From the cell containing the given text, extract its center point as (x, y) coordinate. 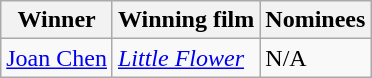
Little Flower (186, 58)
Winning film (186, 20)
Joan Chen (57, 58)
N/A (316, 58)
Winner (57, 20)
Nominees (316, 20)
